Scan for the cell matching the given text and deliver its (x, y) coordinate at center. 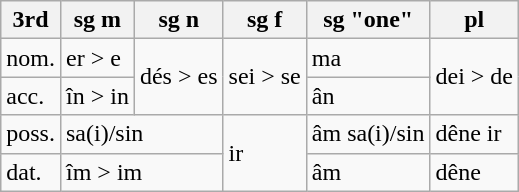
3rd (31, 20)
nom. (31, 58)
în > in (97, 96)
sg f (264, 20)
sg "one" (368, 20)
er > e (97, 58)
dei > de (474, 77)
sei > se (264, 77)
poss. (31, 134)
dés > es (178, 77)
ma (368, 58)
pl (474, 20)
dêne ir (474, 134)
sg n (178, 20)
sa(i)/sin (142, 134)
dat. (31, 172)
ir (264, 153)
sg m (97, 20)
âm sa(i)/sin (368, 134)
ân (368, 96)
îm > im (142, 172)
acc. (31, 96)
âm (368, 172)
dêne (474, 172)
